Capture the cell that displays the provided text and extract its (x, y) central coordinate. 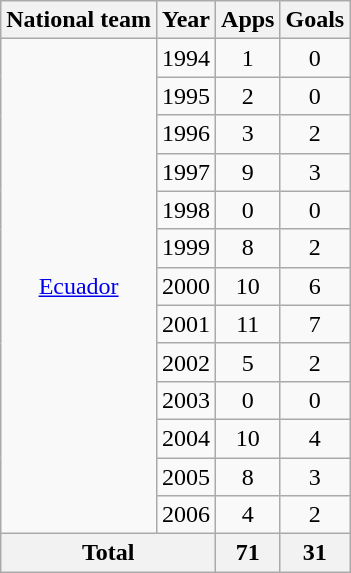
2001 (186, 324)
1997 (186, 172)
1994 (186, 58)
2002 (186, 362)
2006 (186, 515)
Total (108, 553)
9 (248, 172)
National team (79, 20)
Goals (315, 20)
Ecuador (79, 286)
5 (248, 362)
11 (248, 324)
71 (248, 553)
2000 (186, 286)
1999 (186, 248)
1995 (186, 96)
7 (315, 324)
2003 (186, 400)
6 (315, 286)
Apps (248, 20)
1998 (186, 210)
2004 (186, 438)
1996 (186, 134)
Year (186, 20)
2005 (186, 477)
31 (315, 553)
1 (248, 58)
